From the cell containing the given text, extract its center point as [x, y] coordinate. 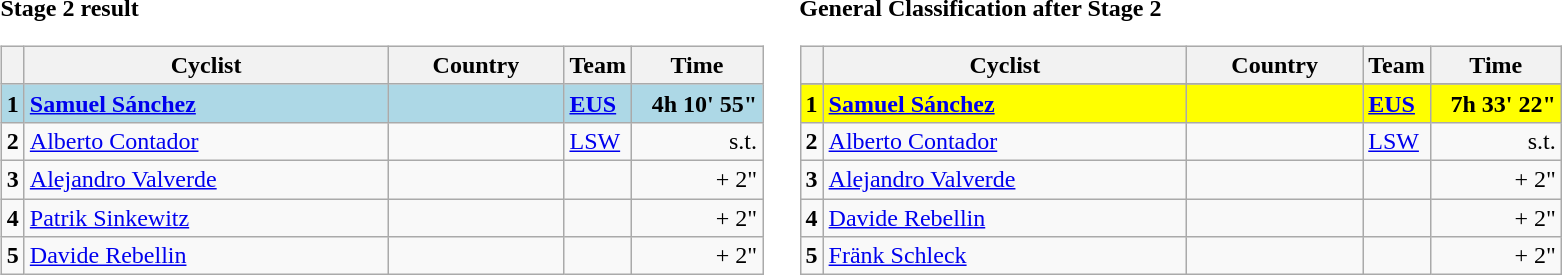
7h 33' 22" [1496, 103]
4h 10' 55" [696, 103]
Fränk Schleck [1005, 256]
Patrik Sinkewitz [206, 217]
